Pinpoint the cell where the given text exists, returning its (X, Y) midpoint coordinate. 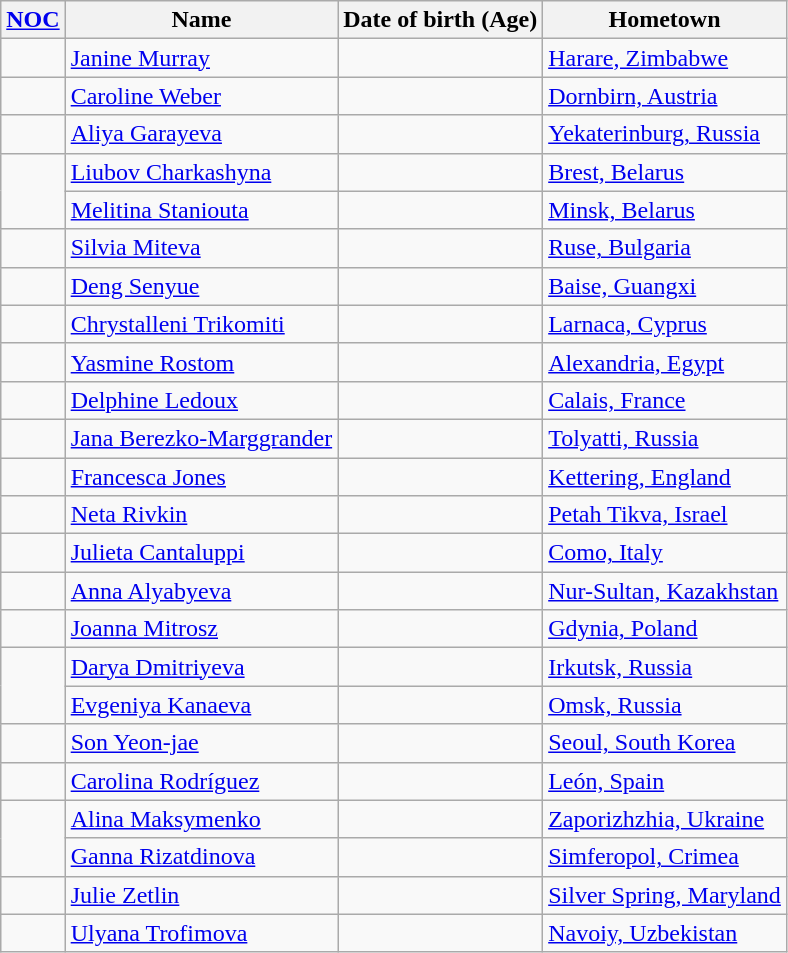
Francesca Jones (202, 477)
Dornbirn, Austria (665, 96)
Silver Spring, Maryland (665, 895)
Ganna Rizatdinova (202, 857)
Chrystalleni Trikomiti (202, 324)
NOC (33, 20)
Aliya Garayeva (202, 134)
Brest, Belarus (665, 172)
Name (202, 20)
Caroline Weber (202, 96)
Melitina Staniouta (202, 210)
Nur-Sultan, Kazakhstan (665, 591)
Neta Rivkin (202, 515)
Evgeniya Kanaeva (202, 705)
Hometown (665, 20)
Julie Zetlin (202, 895)
Alina Maksymenko (202, 819)
Silvia Miteva (202, 248)
Navoiy, Uzbekistan (665, 933)
Calais, France (665, 400)
Joanna Mitrosz (202, 629)
Kettering, England (665, 477)
Minsk, Belarus (665, 210)
Ruse, Bulgaria (665, 248)
Liubov Charkashyna (202, 172)
Seoul, South Korea (665, 743)
León, Spain (665, 781)
Carolina Rodríguez (202, 781)
Date of birth (Age) (440, 20)
Zaporizhzhia, Ukraine (665, 819)
Harare, Zimbabwe (665, 58)
Delphine Ledoux (202, 400)
Alexandria, Egypt (665, 362)
Deng Senyue (202, 286)
Son Yeon-jae (202, 743)
Tolyatti, Russia (665, 438)
Jana Berezko-Marggrander (202, 438)
Ulyana Trofimova (202, 933)
Janine Murray (202, 58)
Omsk, Russia (665, 705)
Petah Tikva, Israel (665, 515)
Como, Italy (665, 553)
Yasmine Rostom (202, 362)
Julieta Cantaluppi (202, 553)
Baise, Guangxi (665, 286)
Simferopol, Crimea (665, 857)
Anna Alyabyeva (202, 591)
Irkutsk, Russia (665, 667)
Gdynia, Poland (665, 629)
Larnaca, Cyprus (665, 324)
Darya Dmitriyeva (202, 667)
Yekaterinburg, Russia (665, 134)
